Return the [X, Y] coordinate for the center point of the cell that contains the specified text.  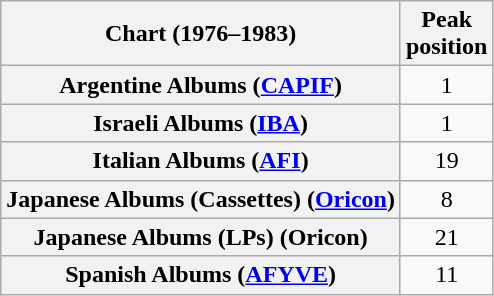
Italian Albums (AFI) [201, 161]
21 [446, 237]
Japanese Albums (LPs) (Oricon) [201, 237]
19 [446, 161]
Spanish Albums (AFYVE) [201, 275]
Argentine Albums (CAPIF) [201, 85]
8 [446, 199]
11 [446, 275]
Japanese Albums (Cassettes) (Oricon) [201, 199]
Peakposition [446, 34]
Israeli Albums (IBA) [201, 123]
Chart (1976–1983) [201, 34]
